Capture the cell that displays the provided text and extract its [X, Y] central coordinate. 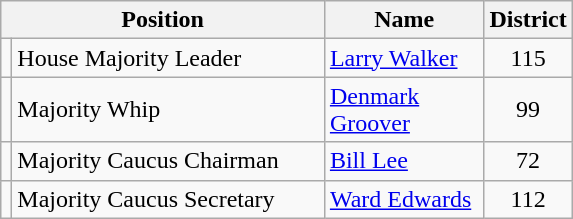
112 [528, 199]
Majority Whip [168, 110]
Position [163, 20]
House Majority Leader [168, 58]
Larry Walker [404, 58]
Bill Lee [404, 161]
Majority Caucus Chairman [168, 161]
Denmark Groover [404, 110]
99 [528, 110]
Majority Caucus Secretary [168, 199]
District [528, 20]
Name [404, 20]
Ward Edwards [404, 199]
72 [528, 161]
115 [528, 58]
